Find where the given text appears and provide that cell's center as [x, y] coordinate. 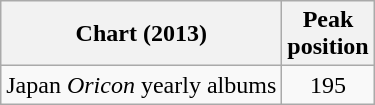
195 [328, 85]
Japan Oricon yearly albums [142, 85]
Peakposition [328, 34]
Chart (2013) [142, 34]
